Determine the (X, Y) coordinate at the center of the cell enclosing the given text.  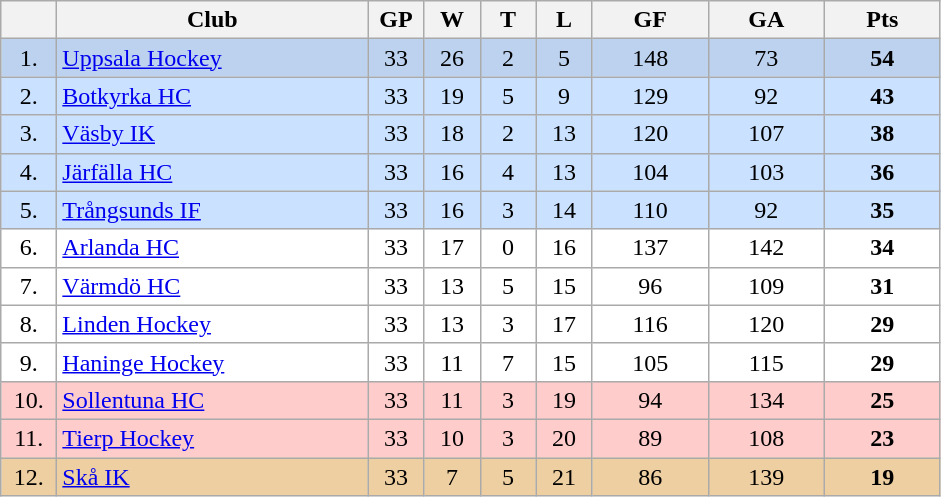
73 (766, 58)
89 (650, 438)
54 (882, 58)
4. (29, 172)
5. (29, 210)
104 (650, 172)
Väsby IK (212, 134)
9. (29, 362)
6. (29, 248)
7. (29, 286)
134 (766, 400)
Sollentuna HC (212, 400)
Tierp Hockey (212, 438)
Värmdö HC (212, 286)
23 (882, 438)
96 (650, 286)
31 (882, 286)
36 (882, 172)
34 (882, 248)
108 (766, 438)
94 (650, 400)
Haninge Hockey (212, 362)
14 (564, 210)
8. (29, 324)
18 (452, 134)
110 (650, 210)
86 (650, 477)
9 (564, 96)
105 (650, 362)
Club (212, 20)
21 (564, 477)
148 (650, 58)
0 (508, 248)
Botkyrka HC (212, 96)
38 (882, 134)
137 (650, 248)
GA (766, 20)
2. (29, 96)
W (452, 20)
1. (29, 58)
Pts (882, 20)
142 (766, 248)
3. (29, 134)
T (508, 20)
107 (766, 134)
115 (766, 362)
L (564, 20)
GP (396, 20)
35 (882, 210)
10. (29, 400)
116 (650, 324)
103 (766, 172)
25 (882, 400)
20 (564, 438)
GF (650, 20)
43 (882, 96)
109 (766, 286)
Trångsunds IF (212, 210)
139 (766, 477)
Järfälla HC (212, 172)
Uppsala Hockey (212, 58)
10 (452, 438)
12. (29, 477)
Linden Hockey (212, 324)
Skå IK (212, 477)
11. (29, 438)
26 (452, 58)
129 (650, 96)
4 (508, 172)
Arlanda HC (212, 248)
